Determine the [X, Y] coordinate at the center of the cell enclosing the given text.  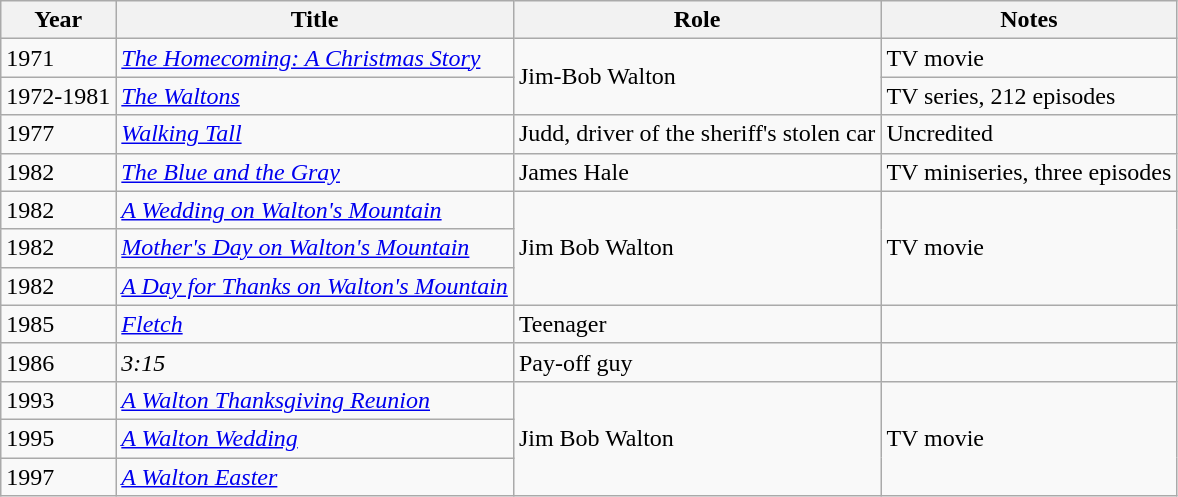
1985 [58, 324]
TV series, 212 episodes [1029, 96]
3:15 [315, 362]
The Waltons [315, 96]
Notes [1029, 20]
1995 [58, 438]
A Walton Thanksgiving Reunion [315, 400]
1986 [58, 362]
James Hale [697, 172]
Pay-off guy [697, 362]
Judd, driver of the sheriff's stolen car [697, 134]
Fletch [315, 324]
The Homecoming: A Christmas Story [315, 58]
1997 [58, 477]
1993 [58, 400]
Jim-Bob Walton [697, 77]
Role [697, 20]
A Day for Thanks on Walton's Mountain [315, 286]
Title [315, 20]
1971 [58, 58]
Year [58, 20]
A Wedding on Walton's Mountain [315, 210]
TV miniseries, three episodes [1029, 172]
Uncredited [1029, 134]
1972-1981 [58, 96]
A Walton Wedding [315, 438]
Teenager [697, 324]
A Walton Easter [315, 477]
Mother's Day on Walton's Mountain [315, 248]
1977 [58, 134]
The Blue and the Gray [315, 172]
Walking Tall [315, 134]
